Return the (X, Y) coordinate for the center point of the cell that contains the specified text.  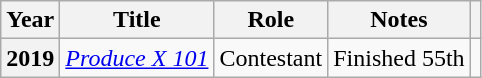
2019 (30, 58)
Role (271, 20)
Produce X 101 (137, 58)
Finished 55th (399, 58)
Year (30, 20)
Title (137, 20)
Contestant (271, 58)
Notes (399, 20)
